For the text-containing cell, return its midpoint in [x, y] coordinate format. 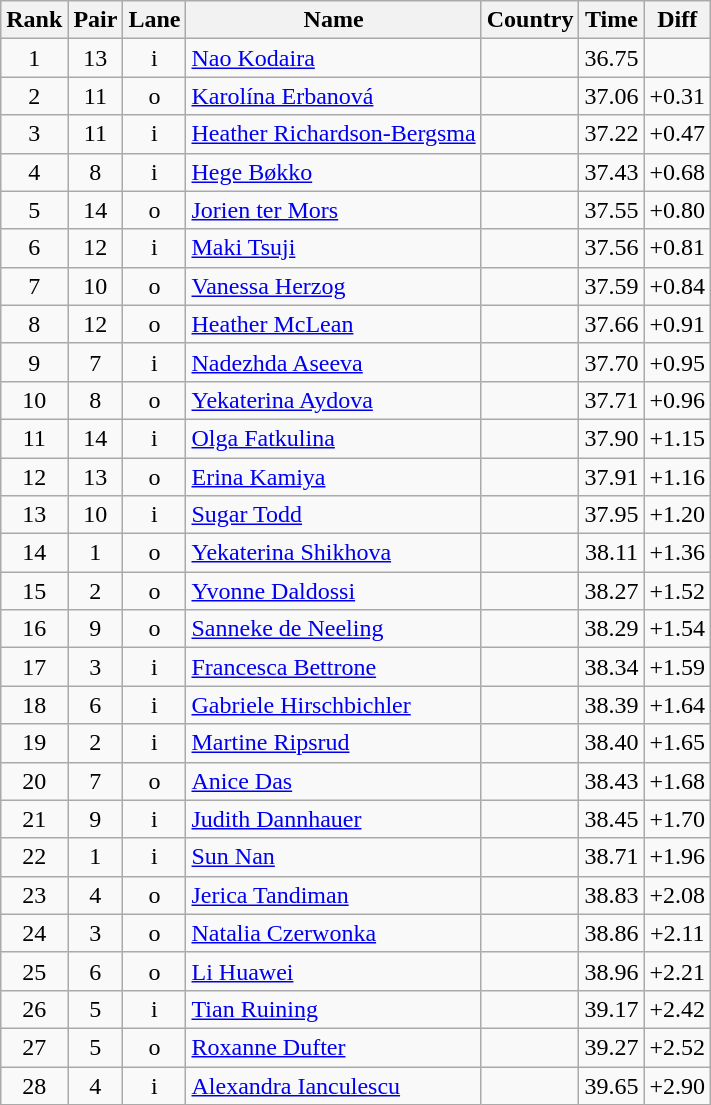
Vanessa Herzog [334, 286]
+2.11 [678, 933]
Sanneke de Neeling [334, 629]
Pair [96, 20]
+0.91 [678, 324]
Francesca Bettrone [334, 667]
+0.80 [678, 210]
Hege Bøkko [334, 172]
25 [34, 971]
Country [530, 20]
18 [34, 705]
Roxanne Dufter [334, 1047]
Yekaterina Aydova [334, 400]
39.27 [612, 1047]
Lane [154, 20]
Jorien ter Mors [334, 210]
Sugar Todd [334, 515]
Erina Kamiya [334, 477]
15 [34, 591]
+1.20 [678, 515]
Tian Ruining [334, 1009]
Nao Kodaira [334, 58]
+2.08 [678, 895]
Heather McLean [334, 324]
39.17 [612, 1009]
Judith Dannhauer [334, 819]
17 [34, 667]
+0.84 [678, 286]
Olga Fatkulina [334, 438]
38.27 [612, 591]
37.70 [612, 362]
+1.70 [678, 819]
37.90 [612, 438]
37.22 [612, 134]
+0.81 [678, 248]
21 [34, 819]
38.83 [612, 895]
+2.90 [678, 1085]
38.96 [612, 971]
Yvonne Daldossi [334, 591]
+1.59 [678, 667]
37.91 [612, 477]
+2.21 [678, 971]
+2.42 [678, 1009]
+0.96 [678, 400]
38.39 [612, 705]
37.66 [612, 324]
Heather Richardson-Bergsma [334, 134]
+0.95 [678, 362]
Name [334, 20]
20 [34, 781]
+0.31 [678, 96]
+0.47 [678, 134]
Anice Das [334, 781]
28 [34, 1085]
Li Huawei [334, 971]
Alexandra Ianculescu [334, 1085]
+0.68 [678, 172]
16 [34, 629]
Rank [34, 20]
37.43 [612, 172]
Jerica Tandiman [334, 895]
36.75 [612, 58]
38.40 [612, 743]
Karolína Erbanová [334, 96]
26 [34, 1009]
Yekaterina Shikhova [334, 553]
Gabriele Hirschbichler [334, 705]
Nadezhda Aseeva [334, 362]
+1.16 [678, 477]
Natalia Czerwonka [334, 933]
+1.64 [678, 705]
Martine Ripsrud [334, 743]
37.56 [612, 248]
+1.36 [678, 553]
+1.96 [678, 857]
38.29 [612, 629]
+1.68 [678, 781]
37.55 [612, 210]
38.34 [612, 667]
37.71 [612, 400]
38.86 [612, 933]
22 [34, 857]
39.65 [612, 1085]
23 [34, 895]
+1.54 [678, 629]
37.95 [612, 515]
+1.52 [678, 591]
24 [34, 933]
38.43 [612, 781]
38.11 [612, 553]
27 [34, 1047]
37.59 [612, 286]
19 [34, 743]
Time [612, 20]
37.06 [612, 96]
Sun Nan [334, 857]
38.45 [612, 819]
+1.65 [678, 743]
38.71 [612, 857]
Maki Tsuji [334, 248]
+1.15 [678, 438]
+2.52 [678, 1047]
Diff [678, 20]
